From the cell containing the given text, extract its center point as [x, y] coordinate. 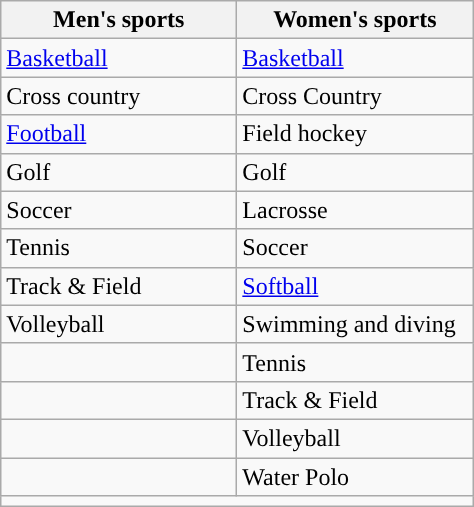
Water Polo [355, 477]
Lacrosse [355, 210]
Swimming and diving [355, 324]
Football [119, 134]
Cross Country [355, 96]
Men's sports [119, 20]
Softball [355, 286]
Women's sports [355, 20]
Cross country [119, 96]
Field hockey [355, 134]
